Scan for the cell matching the given text and deliver its (x, y) coordinate at center. 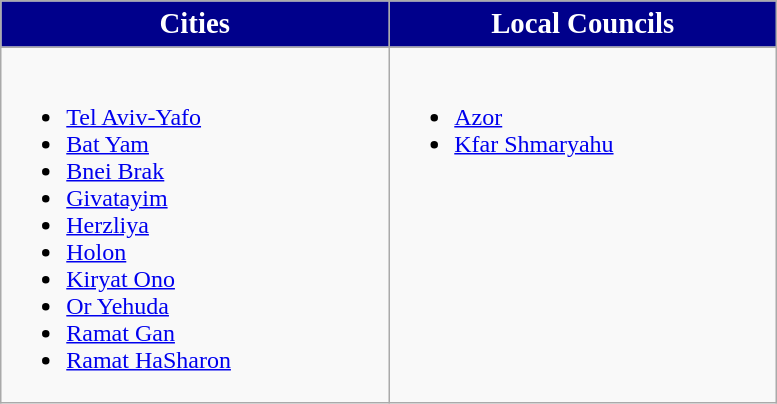
Tel Aviv-YafoBat YamBnei BrakGivatayimHerzliyaHolonKiryat OnoOr YehudaRamat GanRamat HaSharon (195, 225)
Local Councils (583, 24)
AzorKfar Shmaryahu (583, 225)
Cities (195, 24)
